Output the [x, y] coordinate of the center of the cell containing the given text.  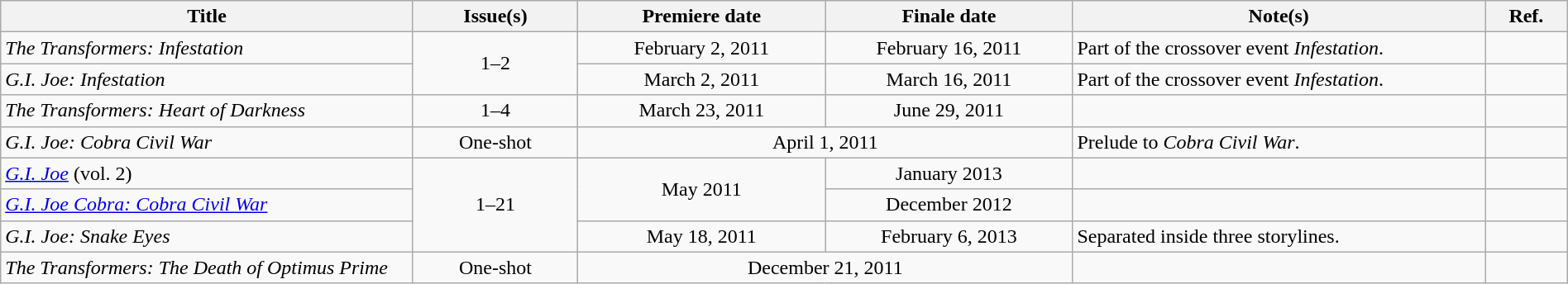
G.I. Joe: Infestation [207, 79]
The Transformers: Heart of Darkness [207, 111]
April 1, 2011 [825, 142]
May 18, 2011 [701, 236]
February 16, 2011 [949, 48]
Ref. [1527, 17]
March 2, 2011 [701, 79]
December 21, 2011 [825, 267]
G.I. Joe (vol. 2) [207, 173]
Premiere date [701, 17]
The Transformers: The Death of Optimus Prime [207, 267]
1–2 [495, 64]
February 6, 2013 [949, 236]
March 16, 2011 [949, 79]
March 23, 2011 [701, 111]
Separated inside three storylines. [1279, 236]
1–21 [495, 205]
June 29, 2011 [949, 111]
G.I. Joe: Cobra Civil War [207, 142]
Title [207, 17]
May 2011 [701, 189]
1–4 [495, 111]
Prelude to Cobra Civil War. [1279, 142]
G.I. Joe Cobra: Cobra Civil War [207, 205]
G.I. Joe: Snake Eyes [207, 236]
January 2013 [949, 173]
Finale date [949, 17]
The Transformers: Infestation [207, 48]
Note(s) [1279, 17]
Issue(s) [495, 17]
February 2, 2011 [701, 48]
December 2012 [949, 205]
